Extract the (x, y) coordinate from the center of the cell holding the provided text.  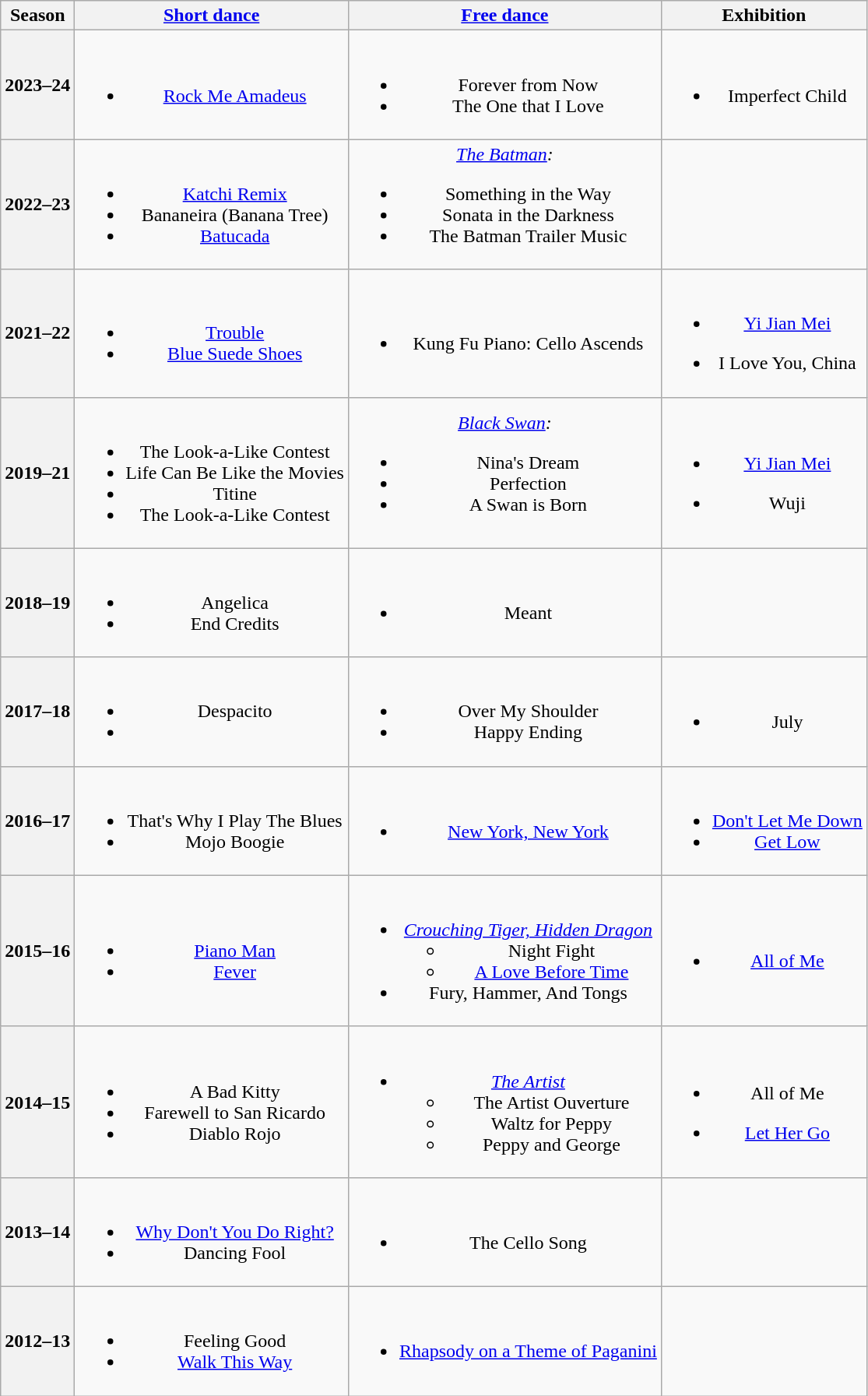
Season (37, 16)
Feeling Good Walk This Way (212, 1341)
Katchi Remix Bananeira (Banana Tree) Batucada (212, 204)
Over My ShoulderHappy Ending (504, 712)
2018–19 (37, 603)
July (764, 712)
2015–16 (37, 951)
Rhapsody on a Theme of Paganini (504, 1341)
Free dance (504, 16)
Angelica End Credits (212, 603)
Rock Me Amadeus (212, 85)
Why Don't You Do Right? Dancing Fool (212, 1232)
A Bad Kitty Farewell to San Ricardo Diablo Rojo (212, 1102)
2017–18 (37, 712)
2021–22 (37, 333)
That's Why I Play The Blues Mojo Boogie (212, 821)
Meant (504, 603)
Forever from NowThe One that I Love (504, 85)
Yi Jian Mei I Love You, China (764, 333)
2016–17 (37, 821)
2022–23 (37, 204)
2013–14 (37, 1232)
Exhibition (764, 16)
2019–21 (37, 473)
The Cello Song (504, 1232)
New York, New York (504, 821)
Imperfect Child (764, 85)
Short dance (212, 16)
Don't Let Me Down Get Low (764, 821)
Yi Jian Mei Wuji (764, 473)
The Look-a-Like Contest Life Can Be Like the Movies Titine The Look-a-Like Contest (212, 473)
The Batman:Something in the Way Sonata in the Darkness The Batman Trailer Music (504, 204)
Crouching Tiger, Hidden DragonNight Fight A Love Before Time Fury, Hammer, And Tongs (504, 951)
All of Me Let Her Go (764, 1102)
2012–13 (37, 1341)
Piano Man Fever (212, 951)
Trouble Blue Suede Shoes (212, 333)
Despacito (212, 712)
2023–24 (37, 85)
2014–15 (37, 1102)
Kung Fu Piano: Cello Ascends (504, 333)
The Artist The Artist OuvertureWaltz for PeppyPeppy and George (504, 1102)
All of Me (764, 951)
Black Swan:Nina's DreamPerfectionA Swan is Born (504, 473)
